Scan for the cell matching the given text and deliver its (X, Y) coordinate at center. 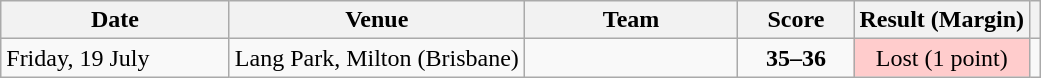
Score (796, 20)
Result (Margin) (942, 20)
Friday, 19 July (116, 58)
35–36 (796, 58)
Lang Park, Milton (Brisbane) (376, 58)
Date (116, 20)
Lost (1 point) (942, 58)
Team (631, 20)
Venue (376, 20)
